Find where the given text appears and provide that cell's center as (X, Y) coordinate. 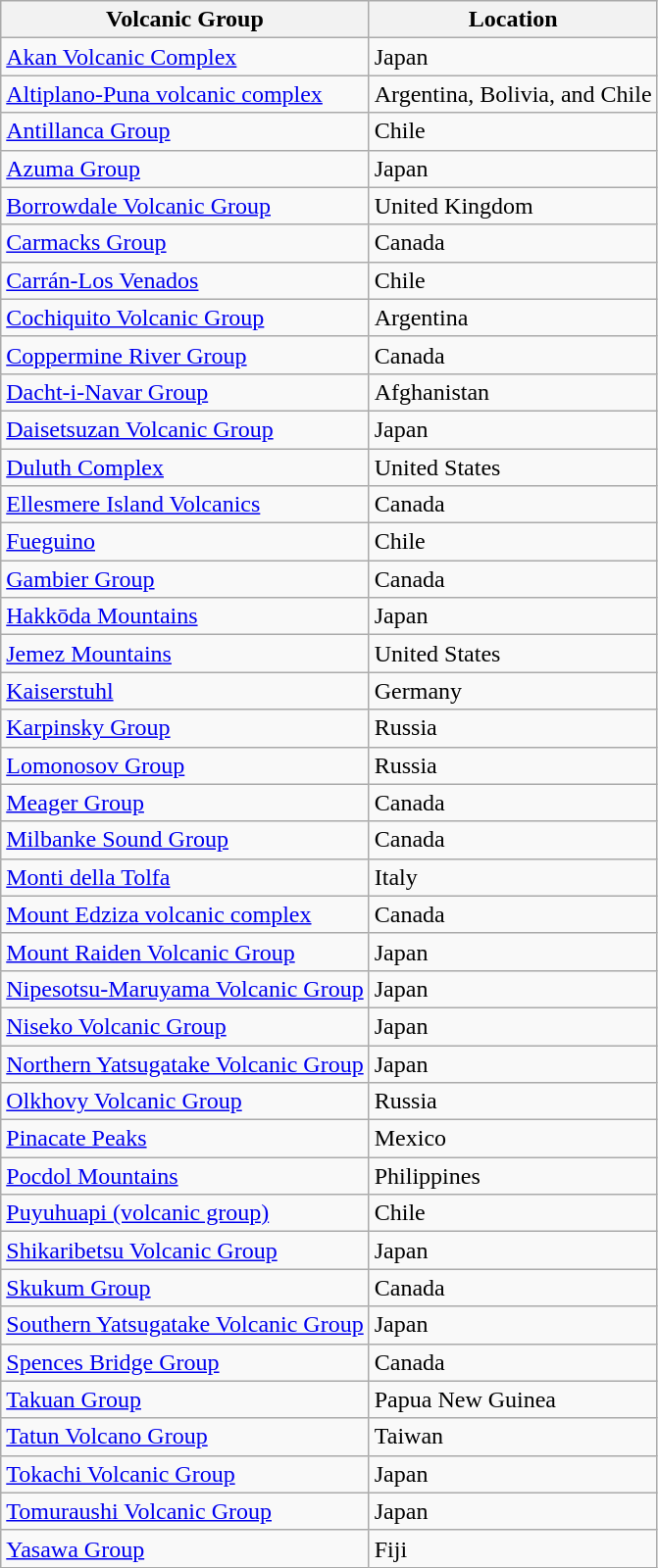
Philippines (513, 1176)
Dacht-i-Navar Group (184, 392)
Hakkōda Mountains (184, 616)
Takuan Group (184, 1399)
Daisetsuzan Volcanic Group (184, 429)
Volcanic Group (184, 20)
Yasawa Group (184, 1548)
Niseko Volcanic Group (184, 1026)
Argentina (513, 318)
Milbanke Sound Group (184, 840)
Mexico (513, 1139)
Germany (513, 691)
Skukum Group (184, 1288)
Nipesotsu-Maruyama Volcanic Group (184, 989)
Tatun Volcano Group (184, 1437)
Mount Raiden Volcanic Group (184, 952)
Fiji (513, 1548)
Jemez Mountains (184, 654)
Italy (513, 877)
Fueguino (184, 542)
Southern Yatsugatake Volcanic Group (184, 1325)
Pinacate Peaks (184, 1139)
United Kingdom (513, 206)
Papua New Guinea (513, 1399)
Carmacks Group (184, 243)
Azuma Group (184, 169)
Tokachi Volcanic Group (184, 1474)
Argentina, Bolivia, and Chile (513, 94)
Puyuhuapi (volcanic group) (184, 1213)
Lomonosov Group (184, 765)
Gambier Group (184, 579)
Monti della Tolfa (184, 877)
Antillanca Group (184, 131)
Shikaribetsu Volcanic Group (184, 1250)
Karpinsky Group (184, 728)
Borrowdale Volcanic Group (184, 206)
Olkhovy Volcanic Group (184, 1102)
Afghanistan (513, 392)
Altiplano-Puna volcanic complex (184, 94)
Carrán-Los Venados (184, 280)
Pocdol Mountains (184, 1176)
Taiwan (513, 1437)
Tomuraushi Volcanic Group (184, 1511)
Mount Edziza volcanic complex (184, 914)
Location (513, 20)
Cochiquito Volcanic Group (184, 318)
Coppermine River Group (184, 355)
Ellesmere Island Volcanics (184, 505)
Northern Yatsugatake Volcanic Group (184, 1063)
Duluth Complex (184, 467)
Meager Group (184, 803)
Spences Bridge Group (184, 1362)
Kaiserstuhl (184, 691)
Akan Volcanic Complex (184, 57)
